Scan for the cell matching the given text and deliver its [X, Y] coordinate at center. 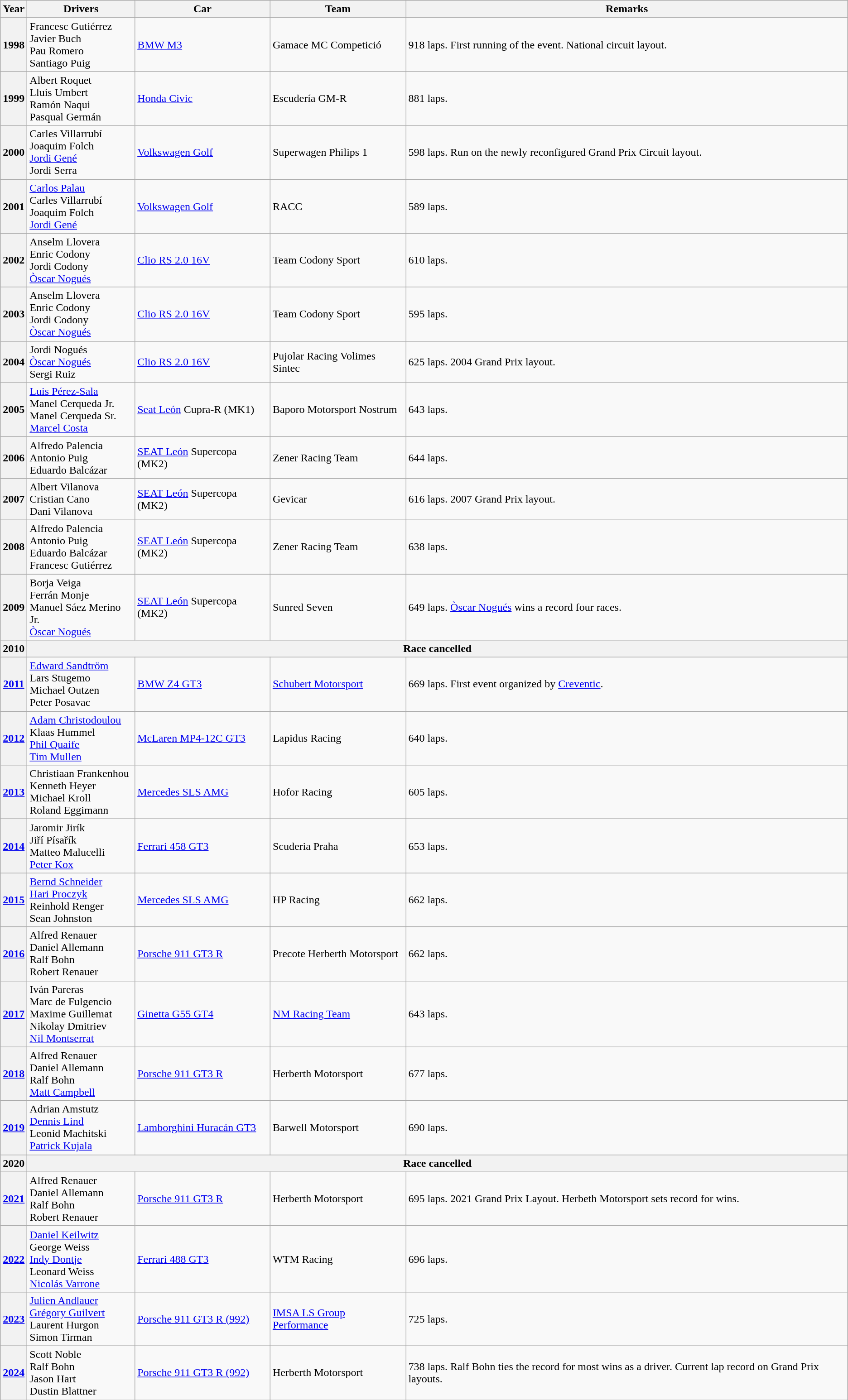
Hofor Racing [338, 792]
2012 [14, 738]
2004 [14, 362]
BMW Z4 GT3 [203, 685]
2007 [14, 499]
2008 [14, 547]
644 laps. [627, 457]
616 laps. 2007 Grand Prix layout. [627, 499]
Gevicar [338, 499]
NM Racing Team [338, 1014]
WTM Racing [338, 1259]
Honda Civic [203, 99]
Lamborghini Huracán GT3 [203, 1127]
625 laps. 2004 Grand Prix layout. [627, 362]
Seat León Cupra-R (MK1) [203, 409]
Year [14, 9]
IMSA LS Group Performance [338, 1318]
Borja Veiga Ferrán Monje Manuel Sáez Merino Jr. Òscar Nogués [81, 607]
HP Racing [338, 900]
McLaren MP4-12C GT3 [203, 738]
Barwell Motorsport [338, 1127]
Ferrari 458 GT3 [203, 846]
Lapidus Racing [338, 738]
Schubert Motorsport [338, 685]
Adrian Amstutz Dennis Lind Leonid Machitski Patrick Kujala [81, 1127]
Ferrari 488 GT3 [203, 1259]
2022 [14, 1259]
2000 [14, 152]
2005 [14, 409]
RACC [338, 206]
610 laps. [627, 260]
2001 [14, 206]
Jordi Nogués Òscar Nogués Sergi Ruiz [81, 362]
Albert Vilanova Cristian Cano Dani Vilanova [81, 499]
2021 [14, 1199]
677 laps. [627, 1074]
Francesc Gutiérrez Javier Buch Pau Romero Santiago Puig [81, 44]
Ginetta G55 GT4 [203, 1014]
Edward Sandtröm Lars Stugemo Michael Outzen Peter Posavac [81, 685]
Scuderia Praha [338, 846]
2013 [14, 792]
Adam Christodoulou Klaas Hummel Phil Quaife Tim Mullen [81, 738]
2020 [14, 1163]
BMW M3 [203, 44]
738 laps. Ralf Bohn ties the record for most wins as a driver. Current lap record on Grand Prix layouts. [627, 1373]
1999 [14, 99]
2002 [14, 260]
Sunred Seven [338, 607]
589 laps. [627, 206]
Luis Pérez-Sala Manel Cerqueda Jr. Manel Cerqueda Sr. Marcel Costa [81, 409]
Escudería GM-R [338, 99]
640 laps. [627, 738]
Carlos Palau Carles Villarrubí Joaquim Folch Jordi Gené [81, 206]
2010 [14, 649]
881 laps. [627, 99]
Scott Noble Ralf Bohn Jason Hart Dustin Blattner [81, 1373]
Alfredo Palencia Antonio Puig Eduardo Balcázar Francesc Gutiérrez [81, 547]
2015 [14, 900]
2016 [14, 954]
Julien Andlauer Grégory Guilvert Laurent Hurgon Simon Tirman [81, 1318]
690 laps. [627, 1127]
1998 [14, 44]
Iván Pareras Marc de Fulgencio Maxime Guillemat Nikolay Dmitriev Nil Montserrat [81, 1014]
2006 [14, 457]
653 laps. [627, 846]
2003 [14, 314]
725 laps. [627, 1318]
Alfred Renauer Daniel Allemann Ralf Bohn Matt Campbell [81, 1074]
638 laps. [627, 547]
Carles Villarrubí Joaquim Folch Jordi Gené Jordi Serra [81, 152]
2011 [14, 685]
Baporo Motorsport Nostrum [338, 409]
2018 [14, 1074]
Alfredo Palencia Antonio Puig Eduardo Balcázar [81, 457]
605 laps. [627, 792]
Christiaan Frankenhou Kenneth Heyer Michael Kroll Roland Eggimann [81, 792]
Car [203, 9]
Gamace MC Competició [338, 44]
Superwagen Philips 1 [338, 152]
695 laps. 2021 Grand Prix Layout. Herbeth Motorsport sets record for wins. [627, 1199]
669 laps. First event organized by Creventic. [627, 685]
696 laps. [627, 1259]
649 laps. Òscar Nogués wins a record four races. [627, 607]
Pujolar Racing Volimes Sintec [338, 362]
Remarks [627, 9]
Drivers [81, 9]
2009 [14, 607]
595 laps. [627, 314]
918 laps. First running of the event. National circuit layout. [627, 44]
2019 [14, 1127]
598 laps. Run on the newly reconfigured Grand Prix Circuit layout. [627, 152]
Precote Herberth Motorsport [338, 954]
Bernd Schneider Hari Proczyk Reinhold Renger Sean Johnston [81, 900]
Albert Roquet Lluís Umbert Ramón Naqui Pasqual Germán [81, 99]
2024 [14, 1373]
2014 [14, 846]
Jaromir Jirík Jiří Písařík Matteo Malucelli Peter Kox [81, 846]
Daniel Keilwitz George Weiss Indy Dontje Leonard Weiss Nicolás Varrone [81, 1259]
2023 [14, 1318]
2017 [14, 1014]
Team [338, 9]
